Find where the given text appears and provide that cell's center as [x, y] coordinate. 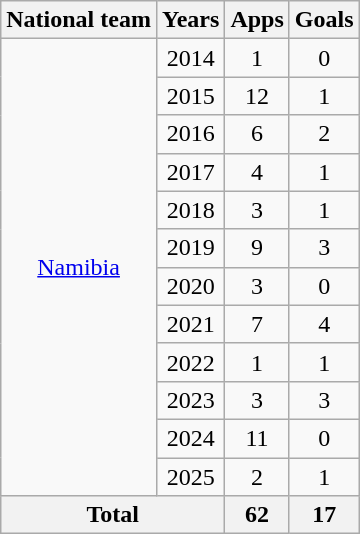
2016 [190, 134]
2023 [190, 400]
2019 [190, 248]
2025 [190, 477]
2015 [190, 96]
National team [79, 20]
62 [257, 515]
2024 [190, 438]
2022 [190, 362]
11 [257, 438]
2017 [190, 172]
Apps [257, 20]
2018 [190, 210]
Years [190, 20]
17 [324, 515]
2021 [190, 324]
9 [257, 248]
2020 [190, 286]
Goals [324, 20]
12 [257, 96]
7 [257, 324]
Total [113, 515]
6 [257, 134]
Namibia [79, 268]
2014 [190, 58]
